Capture the cell that displays the provided text and extract its [x, y] central coordinate. 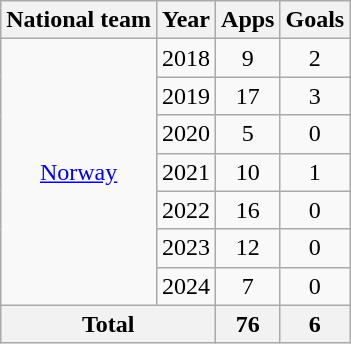
2019 [186, 96]
76 [248, 324]
6 [315, 324]
Apps [248, 20]
1 [315, 172]
Goals [315, 20]
Year [186, 20]
17 [248, 96]
16 [248, 210]
3 [315, 96]
9 [248, 58]
10 [248, 172]
2023 [186, 248]
2021 [186, 172]
12 [248, 248]
5 [248, 134]
National team [79, 20]
2022 [186, 210]
2020 [186, 134]
2 [315, 58]
7 [248, 286]
2018 [186, 58]
Total [108, 324]
2024 [186, 286]
Norway [79, 172]
